Return [x, y] of the center of cell containing provided text 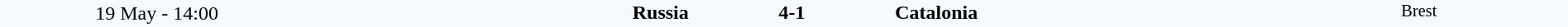
19 May - 14:00 [157, 13]
Brest [1419, 13]
Catalonia [1082, 12]
Russia [501, 12]
4-1 [791, 12]
